Return the (x, y) coordinate for the center point of the cell that contains the specified text.  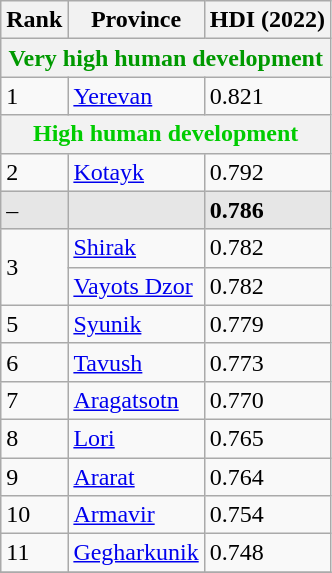
Armavir (136, 515)
High human development (166, 134)
2 (34, 172)
Syunik (136, 324)
3 (34, 267)
Ararat (136, 477)
6 (34, 362)
7 (34, 400)
Tavush (136, 362)
1 (34, 96)
0.764 (267, 477)
Rank (34, 20)
Kotayk (136, 172)
0.773 (267, 362)
0.754 (267, 515)
Yerevan (136, 96)
8 (34, 438)
Aragatsotn (136, 400)
Gegharkunik (136, 553)
Vayots Dzor (136, 286)
Very high human development (166, 58)
0.786 (267, 210)
5 (34, 324)
– (34, 210)
Lori (136, 438)
9 (34, 477)
Shirak (136, 248)
0.765 (267, 438)
Province (136, 20)
0.779 (267, 324)
0.748 (267, 553)
10 (34, 515)
11 (34, 553)
0.792 (267, 172)
HDI (2022) (267, 20)
0.770 (267, 400)
0.821 (267, 96)
